Determine the [x, y] coordinate at the center of the cell enclosing the given text.  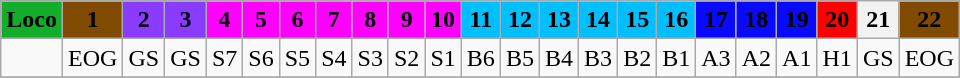
B6 [480, 58]
15 [638, 20]
19 [797, 20]
A3 [716, 58]
1 [92, 20]
12 [520, 20]
18 [756, 20]
13 [558, 20]
11 [480, 20]
A1 [797, 58]
S6 [261, 58]
4 [224, 20]
3 [186, 20]
Loco [32, 20]
S7 [224, 58]
20 [837, 20]
B2 [638, 58]
S2 [406, 58]
S3 [370, 58]
8 [370, 20]
B5 [520, 58]
5 [261, 20]
A2 [756, 58]
6 [297, 20]
H1 [837, 58]
S5 [297, 58]
21 [878, 20]
22 [929, 20]
B1 [676, 58]
17 [716, 20]
9 [406, 20]
S1 [443, 58]
S4 [334, 58]
2 [144, 20]
10 [443, 20]
16 [676, 20]
7 [334, 20]
14 [598, 20]
B3 [598, 58]
B4 [558, 58]
